Identify which cell holds the provided text, then report its (x, y) central coordinate. 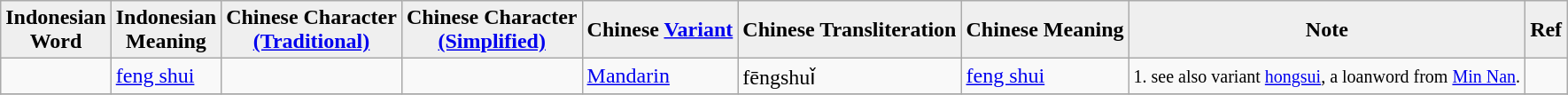
1. see also variant hongsui, a loanword from Min Nan. (1327, 76)
Chinese Transliteration (850, 30)
Chinese Meaning (1045, 30)
fēngshuǐ (850, 76)
Indonesian Word (56, 30)
Mandarin (660, 76)
Note (1327, 30)
Indonesian Meaning (166, 30)
Chinese Character (Simplified) (492, 30)
Chinese Variant (660, 30)
Ref (1547, 30)
Chinese Character (Traditional) (312, 30)
